For the text-containing cell, return its midpoint in [x, y] coordinate format. 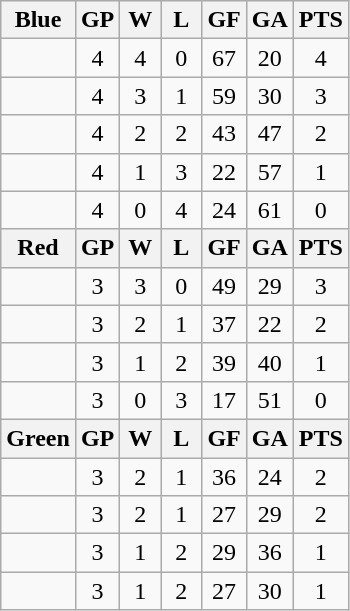
17 [224, 400]
47 [270, 134]
40 [270, 362]
Green [38, 438]
61 [270, 210]
49 [224, 286]
57 [270, 172]
39 [224, 362]
67 [224, 58]
20 [270, 58]
51 [270, 400]
43 [224, 134]
59 [224, 96]
Red [38, 248]
37 [224, 324]
Blue [38, 20]
